Output the (X, Y) coordinate of the center of the cell containing the given text.  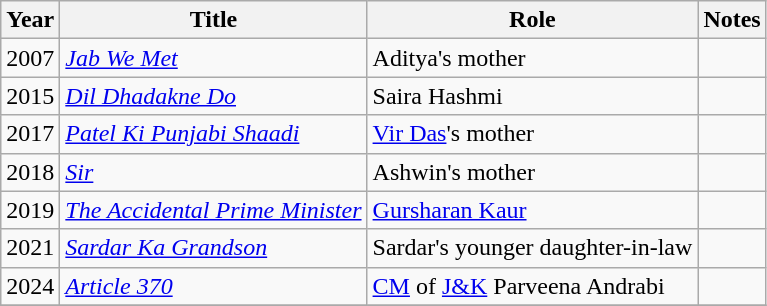
Vir Das's mother (532, 134)
2017 (30, 134)
Patel Ki Punjabi Shaadi (214, 134)
2007 (30, 58)
Sardar Ka Grandson (214, 248)
Dil Dhadakne Do (214, 96)
2015 (30, 96)
2024 (30, 286)
2018 (30, 172)
Aditya's mother (532, 58)
2019 (30, 210)
2021 (30, 248)
Article 370 (214, 286)
Year (30, 20)
Notes (732, 20)
CM of J&K Parveena Andrabi (532, 286)
Title (214, 20)
Sir (214, 172)
Role (532, 20)
Gursharan Kaur (532, 210)
Jab We Met (214, 58)
Ashwin's mother (532, 172)
Saira Hashmi (532, 96)
Sardar's younger daughter-in-law (532, 248)
The Accidental Prime Minister (214, 210)
